Locate the cell with the specified text and output its [X, Y] center coordinate. 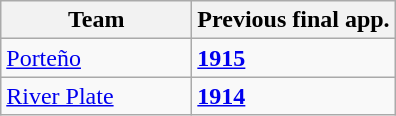
1914 [294, 96]
River Plate [96, 96]
1915 [294, 58]
Team [96, 20]
Porteño [96, 58]
Previous final app. [294, 20]
